Identify which cell holds the provided text, then report its [x, y] central coordinate. 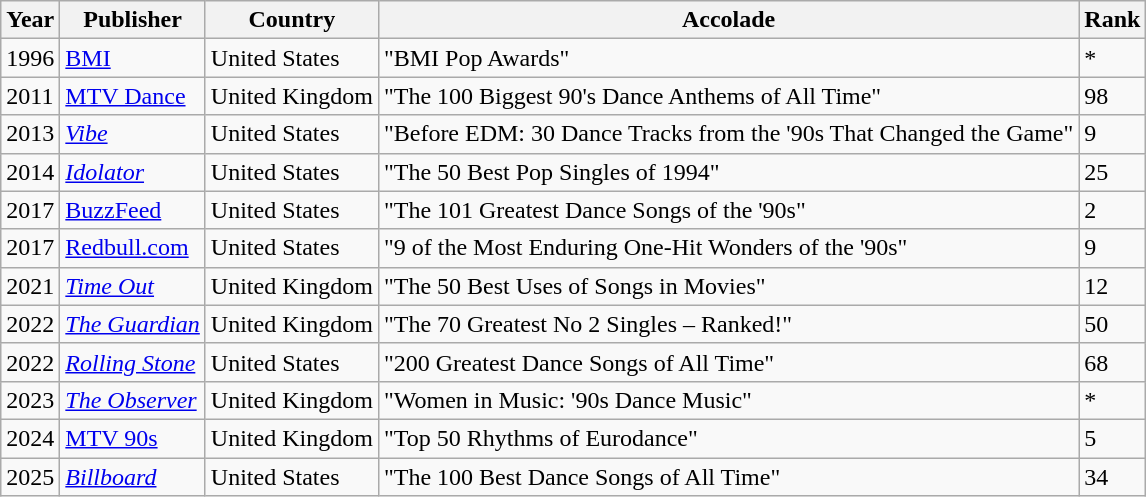
"The 100 Best Dance Songs of All Time" [728, 477]
68 [1112, 362]
5 [1112, 438]
"200 Greatest Dance Songs of All Time" [728, 362]
2014 [30, 172]
Accolade [728, 20]
"Women in Music: '90s Dance Music" [728, 400]
12 [1112, 286]
"The 70 Greatest No 2 Singles – Ranked!" [728, 324]
34 [1112, 477]
MTV Dance [133, 96]
BuzzFeed [133, 210]
BMI [133, 58]
2021 [30, 286]
"The 100 Biggest 90's Dance Anthems of All Time" [728, 96]
MTV 90s [133, 438]
"The 101 Greatest Dance Songs of the '90s" [728, 210]
"Top 50 Rhythms of Eurodance" [728, 438]
2 [1112, 210]
1996 [30, 58]
"The 50 Best Pop Singles of 1994" [728, 172]
Redbull.com [133, 248]
Publisher [133, 20]
50 [1112, 324]
2025 [30, 477]
2024 [30, 438]
2013 [30, 134]
Rank [1112, 20]
The Guardian [133, 324]
The Observer [133, 400]
Rolling Stone [133, 362]
98 [1112, 96]
2023 [30, 400]
"BMI Pop Awards" [728, 58]
"The 50 Best Uses of Songs in Movies" [728, 286]
Time Out [133, 286]
"Before EDM: 30 Dance Tracks from the '90s That Changed the Game" [728, 134]
Vibe [133, 134]
Idolator [133, 172]
"9 of the Most Enduring One-Hit Wonders of the '90s" [728, 248]
Year [30, 20]
2011 [30, 96]
Billboard [133, 477]
Country [292, 20]
25 [1112, 172]
